Detect which cell encompasses the target text, then output its [X, Y] center coordinate. 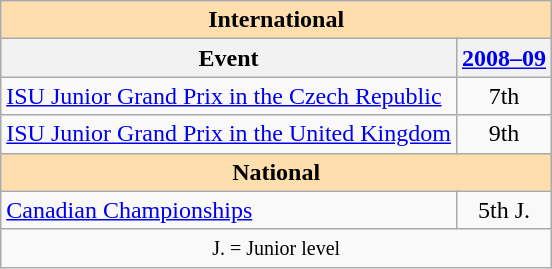
Event [229, 58]
ISU Junior Grand Prix in the Czech Republic [229, 96]
ISU Junior Grand Prix in the United Kingdom [229, 134]
National [276, 172]
9th [504, 134]
5th J. [504, 210]
2008–09 [504, 58]
J. = Junior level [276, 248]
7th [504, 96]
Canadian Championships [229, 210]
International [276, 20]
